Extract the (X, Y) coordinate from the center of the cell holding the provided text.  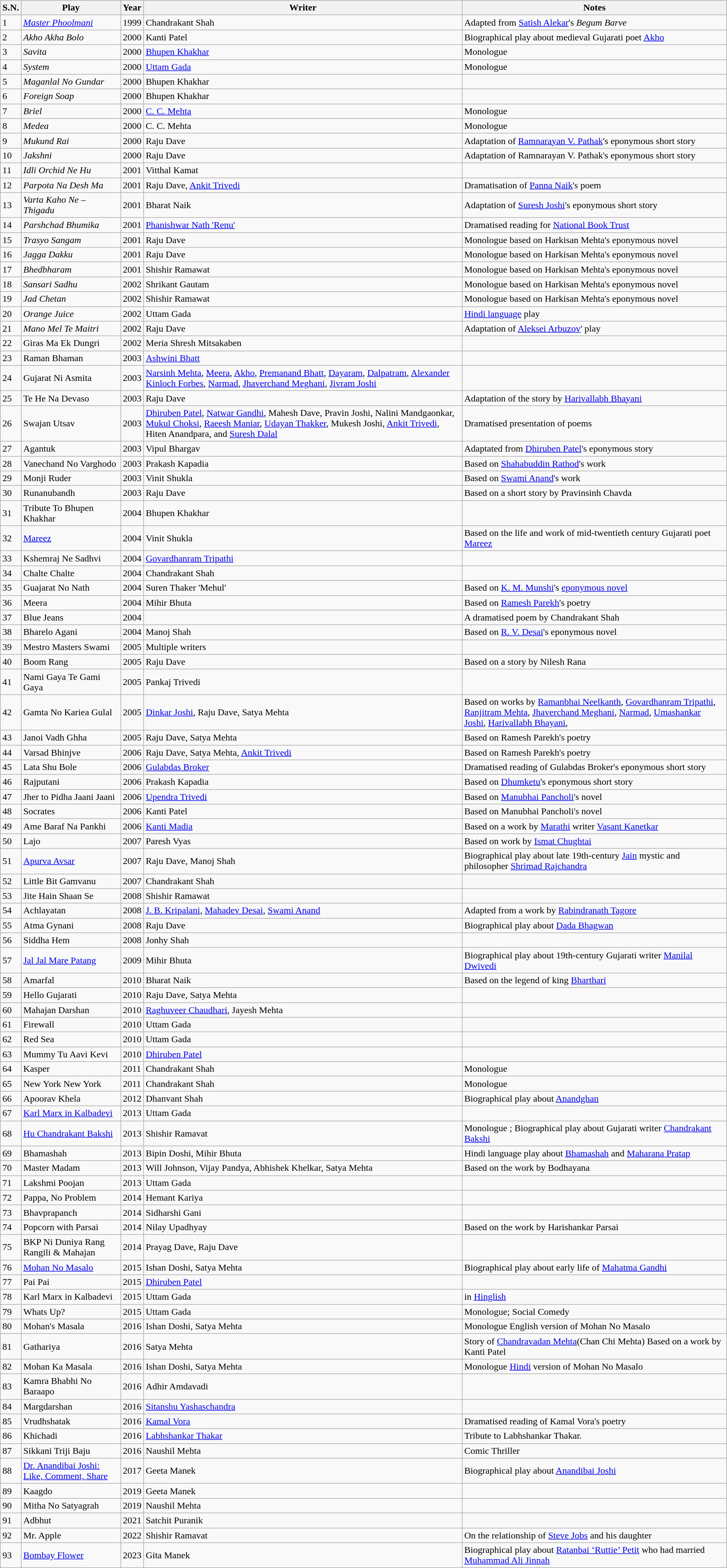
Apoorav Khela (71, 1099)
19 (11, 299)
Vitthal Kamat (303, 170)
Swajan Utsav (71, 423)
Apurva Avsar (71, 861)
Based on K. M. Munshi's eponymous novel (594, 588)
J. B. Kripalani, Mahadev Desai, Swami Anand (303, 911)
Dramatised reading of Gulabdas Broker's eponymous short story (594, 767)
62 (11, 1040)
Mohan Ka Masala (71, 1366)
Master Madam (71, 1168)
29 (11, 478)
75 (11, 1247)
Raju Dave, Manoj Shah (303, 861)
Based on a short story by Pravinsinh Chavda (594, 493)
23 (11, 358)
1 (11, 23)
82 (11, 1366)
Based on R. V. Desai's eponymous novel (594, 632)
Akho Akha Bolo (71, 37)
88 (11, 1471)
BKP Ni Duniya Rang Rangili & Mahajan (71, 1247)
Based on work by Ismat Chughtai (594, 841)
4 (11, 67)
Socrates (71, 812)
91 (11, 1520)
2022 (132, 1535)
Will Johnson, Vijay Pandya, Abhishek Khelkar, Satya Mehta (303, 1168)
Nilay Upadhyay (303, 1227)
24 (11, 378)
Monologue Hindi version of Mohan No Masalo (594, 1366)
Biographical play about Anandghan (594, 1099)
Hindi language play (594, 314)
Jal Jal Mare Patang (71, 960)
44 (11, 752)
69 (11, 1153)
Monji Ruder (71, 478)
12 (11, 185)
83 (11, 1386)
Mareez (71, 538)
Dr. Anandibai Joshi: Like, Comment, Share (71, 1471)
Bipin Doshi, Mihir Bhuta (303, 1153)
Pankaj Trivedi (303, 682)
Siddha Hem (71, 940)
71 (11, 1183)
Shrikant Gautam (303, 284)
Narsinh Mehta, Meera, Akho, Premanand Bhatt, Dayaram, Dalpatram, Alexander Kinloch Forbes, Narmad, Jhaverchand Meghani, Jivram Joshi (303, 378)
Orange Juice (71, 314)
Dramatised reading for National Book Trust (594, 225)
Parshchad Bhumika (71, 225)
Monologue ; Biographical play about Gujarati writer Chandrakant Bakshi (594, 1133)
Gujarat Ni Asmita (71, 378)
Ashwini Bhatt (303, 358)
43 (11, 737)
Dramatised presentation of poems (594, 423)
Vipul Bhargav (303, 448)
41 (11, 682)
87 (11, 1451)
Adaptation of Aleksei Arbuzov' play (594, 329)
in Hinglish (594, 1297)
Raju Dave, Satya Mehta, Ankit Trivedi (303, 752)
9 (11, 141)
Khichadi (71, 1436)
Raman Bhaman (71, 358)
2017 (132, 1471)
Based on Shahabuddin Rathod's work (594, 463)
Tribute To Bhupen Khakhar (71, 513)
79 (11, 1312)
Satchit Puranik (303, 1520)
Hello Gujarati (71, 995)
Play (71, 8)
System (71, 67)
34 (11, 573)
On the relationship of Steve Jobs and his daughter (594, 1535)
Based on Dhumketu's eponymous short story (594, 782)
Biographical play about Anandibai Joshi (594, 1471)
Ame Baraf Na Pankhi (71, 826)
Biographical play about 19th-century Gujarati writer Manilal Dwivedi (594, 960)
3 (11, 52)
15 (11, 240)
65 (11, 1084)
Firewall (71, 1025)
New York New York (71, 1084)
Adaptated from Dhiruben Patel's eponymous story (594, 448)
Medea (71, 126)
Mohan's Masala (71, 1326)
50 (11, 841)
2 (11, 37)
86 (11, 1436)
Jakshni (71, 155)
Lata Shu Bole (71, 767)
Bhedbharam (71, 269)
Based on Swami Anand's work (594, 478)
2023 (132, 1556)
Whats Up? (71, 1312)
56 (11, 940)
40 (11, 662)
A dramatised poem by Chandrakant Shah (594, 617)
68 (11, 1133)
Dinkar Joshi, Raju Dave, Satya Mehta (303, 712)
64 (11, 1069)
Govardhanram Tripathi (303, 558)
Gulabdas Broker (303, 767)
Sansari Sadhu (71, 284)
Biographical play about late 19th-century Jain mystic and philosopher Shrimad Rajchandra (594, 861)
Giras Ma Ek Dungri (71, 343)
Pappa, No Problem (71, 1198)
37 (11, 617)
2009 (132, 960)
Varta Kaho Ne – Thigadu (71, 205)
49 (11, 826)
Little Bit Gamvanu (71, 881)
Upendra Trivedi (303, 797)
Kamra Bhabhi No Baraapo (71, 1386)
Raghuveer Chaudhari, Jayesh Mehta (303, 1010)
89 (11, 1491)
60 (11, 1010)
78 (11, 1297)
2021 (132, 1520)
Mano Mel Te Maitri (71, 329)
57 (11, 960)
Based on the work by Harishankar Parsai (594, 1227)
20 (11, 314)
Meria Shresh Mitsakaben (303, 343)
52 (11, 881)
Tribute to Labhshankar Thakar. (594, 1436)
48 (11, 812)
Mukund Rai (71, 141)
Vrudhshatak (71, 1421)
Biographical play about early life of Mahatma Gandhi (594, 1267)
Hindi language play about Bhamashah and Maharana Pratap (594, 1153)
Mahajan Darshan (71, 1010)
67 (11, 1113)
Mestro Masters Swami (71, 647)
66 (11, 1099)
Pai Pai (71, 1282)
Story of Chandravadan Mehta(Chan Chi Mehta) Based on a work by Kanti Patel (594, 1347)
Achlayatan (71, 911)
Blue Jeans (71, 617)
54 (11, 911)
76 (11, 1267)
58 (11, 980)
Sidharshi Gani (303, 1212)
45 (11, 767)
Jad Chetan (71, 299)
Paresh Vyas (303, 841)
32 (11, 538)
Savita (71, 52)
Multiple writers (303, 647)
Biographical play about Dada Bhagwan (594, 925)
Popcorn with Parsai (71, 1227)
Mitha No Satyagrah (71, 1505)
Trasyo Sangam (71, 240)
Dramatisation of Panna Naik's poem (594, 185)
Comic Thriller (594, 1451)
Year (132, 8)
81 (11, 1347)
26 (11, 423)
21 (11, 329)
Kasper (71, 1069)
Adhir Amdavadi (303, 1386)
Dhanvant Shah (303, 1099)
Gita Manek (303, 1556)
90 (11, 1505)
31 (11, 513)
Suren Thaker 'Mehul' (303, 588)
Chalte Chalte (71, 573)
51 (11, 861)
11 (11, 170)
59 (11, 995)
Adapted from Satish Alekar's Begum Barve (594, 23)
Vanechand No Varghodo (71, 463)
Red Sea (71, 1040)
Mummy Tu Aavi Kevi (71, 1054)
Bhavprapanch (71, 1212)
Sitanshu Yashaschandra (303, 1406)
55 (11, 925)
Guajarat No Nath (71, 588)
Kshemraj Ne Sadhvi (71, 558)
Janoi Vadh Ghha (71, 737)
Briel (71, 111)
16 (11, 255)
Bombay Flower (71, 1556)
Mohan No Masalo (71, 1267)
Idli Orchid Ne Hu (71, 170)
Bhamashah (71, 1153)
Varsad Bhinjve (71, 752)
Lakshmi Poojan (71, 1183)
61 (11, 1025)
Labhshankar Thakar (303, 1436)
Runanubandh (71, 493)
22 (11, 343)
Gathariya (71, 1347)
Bharelo Agani (71, 632)
Master Phoolmani (71, 23)
Raju Dave, Ankit Trivedi (303, 185)
Writer (303, 8)
8 (11, 126)
35 (11, 588)
92 (11, 1535)
39 (11, 647)
Atma Gynani (71, 925)
73 (11, 1212)
5 (11, 82)
30 (11, 493)
25 (11, 398)
Based on a story by Nilesh Rana (594, 662)
7 (11, 111)
Jite Hain Shaan Se (71, 896)
Based on the legend of king Bharthari (594, 980)
Adapted from a work by Rabindranath Tagore (594, 911)
Prayag Dave, Raju Dave (303, 1247)
2012 (132, 1099)
Kanti Madia (303, 826)
Hemant Kariya (303, 1198)
Hu Chandrakant Bakshi (71, 1133)
46 (11, 782)
72 (11, 1198)
13 (11, 205)
Based on the work by Bodhayana (594, 1168)
74 (11, 1227)
Manoj Shah (303, 632)
Kaagdo (71, 1491)
Kamal Vora (303, 1421)
6 (11, 96)
Nami Gaya Te Gami Gaya (71, 682)
Dramatised reading of Kamal Vora's poetry (594, 1421)
Notes (594, 8)
1999 (132, 23)
28 (11, 463)
Based on works by Ramanbhai Neelkanth, Govardhanram Tripathi, Ranjitram Mehta, Jhaverchand Meghani, Narmad, Umashankar Joshi, Harivallabh Bhayani, (594, 712)
10 (11, 155)
38 (11, 632)
53 (11, 896)
Based on the life and work of mid-twentieth century Gujarati poet Mareez (594, 538)
Rajputani (71, 782)
17 (11, 269)
42 (11, 712)
63 (11, 1054)
Amarfal (71, 980)
Adaptation of Suresh Joshi's eponymous short story (594, 205)
80 (11, 1326)
Monologue; Social Comedy (594, 1312)
Parpota Na Desh Ma (71, 185)
36 (11, 603)
85 (11, 1421)
Agantuk (71, 448)
Biographical play about Ratanbai ‘Ruttie’ Petit who had married Muhammad Ali Jinnah (594, 1556)
Margdarshan (71, 1406)
Jagga Dakku (71, 255)
84 (11, 1406)
Lajo (71, 841)
Meera (71, 603)
S.N. (11, 8)
14 (11, 225)
47 (11, 797)
18 (11, 284)
Jher to Pidha Jaani Jaani (71, 797)
Foreign Soap (71, 96)
Gamta No Kariea Gulal (71, 712)
Phanishwar Nath 'Renu' (303, 225)
Mr. Apple (71, 1535)
27 (11, 448)
Te He Na Devaso (71, 398)
70 (11, 1168)
Monologue English version of Mohan No Masalo (594, 1326)
33 (11, 558)
93 (11, 1556)
Biographical play about medieval Gujarati poet Akho (594, 37)
Jonhy Shah (303, 940)
Sikkani Triji Baju (71, 1451)
Boom Rang (71, 662)
Satya Mehta (303, 1347)
Based on a work by Marathi writer Vasant Kanetkar (594, 826)
Adaptation of the story by Harivallabh Bhayani (594, 398)
Maganlal No Gundar (71, 82)
Adbhut (71, 1520)
77 (11, 1282)
